Extract the (x, y) coordinate from the center of the cell holding the provided text.  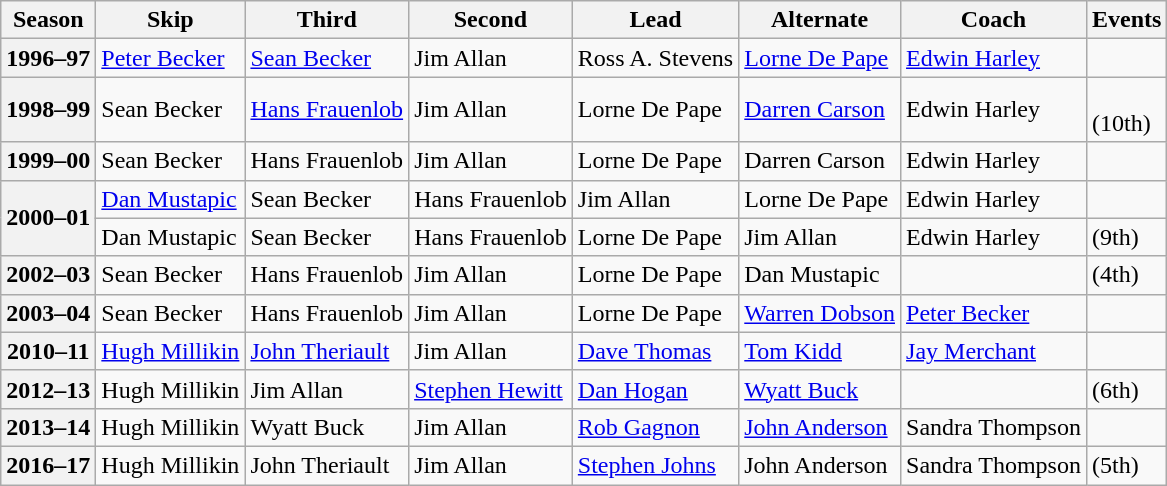
Season (48, 20)
Coach (994, 20)
2013–14 (48, 427)
(10th) (1126, 110)
(4th) (1126, 275)
2016–17 (48, 465)
Events (1126, 20)
(5th) (1126, 465)
Dan Hogan (655, 389)
2010–11 (48, 351)
Ross A. Stevens (655, 58)
Tom Kidd (820, 351)
Rob Gagnon (655, 427)
Third (327, 20)
Second (491, 20)
1999–00 (48, 161)
Stephen Johns (655, 465)
Warren Dobson (820, 313)
Dave Thomas (655, 351)
(9th) (1126, 237)
Stephen Hewitt (491, 389)
1996–97 (48, 58)
Alternate (820, 20)
Skip (170, 20)
(6th) (1126, 389)
2003–04 (48, 313)
2002–03 (48, 275)
Jay Merchant (994, 351)
Lead (655, 20)
1998–99 (48, 110)
2012–13 (48, 389)
2000–01 (48, 218)
